Determine the (X, Y) coordinate at the center of the cell enclosing the given text.  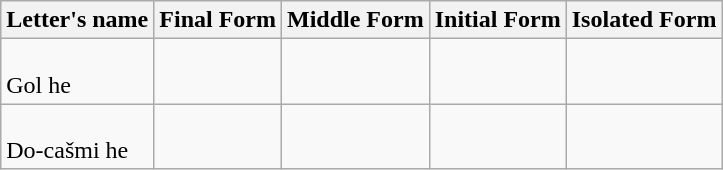
Do-cašmi he (78, 136)
Initial Form (498, 20)
Isolated Form (644, 20)
Gol he (78, 72)
Letter's name (78, 20)
Middle Form (355, 20)
Final Form (218, 20)
